Find where the given text appears and provide that cell's center as (x, y) coordinate. 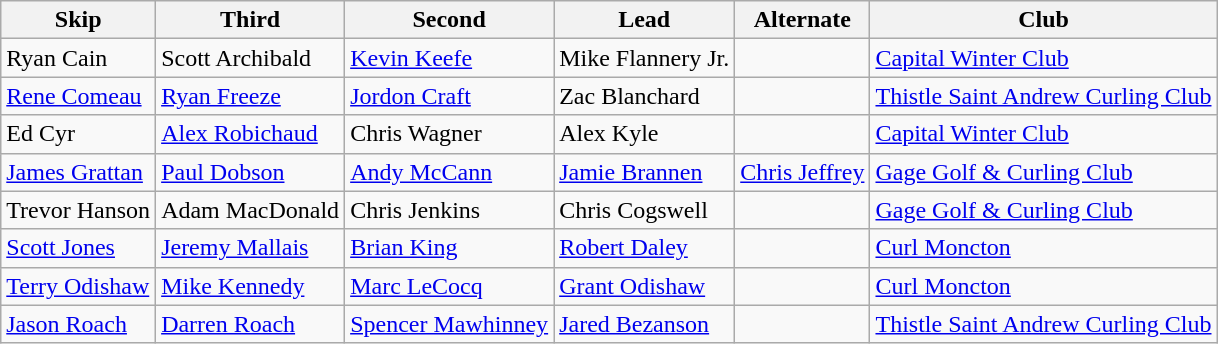
Chris Wagner (450, 134)
Jeremy Mallais (250, 248)
Robert Daley (644, 248)
Ryan Freeze (250, 96)
Chris Cogswell (644, 210)
Second (450, 20)
Spencer Mawhinney (450, 324)
Jason Roach (78, 324)
Andy McCann (450, 172)
Skip (78, 20)
Chris Jenkins (450, 210)
Terry Odishaw (78, 286)
Jared Bezanson (644, 324)
Brian King (450, 248)
Kevin Keefe (450, 58)
Jamie Brannen (644, 172)
Third (250, 20)
Chris Jeffrey (802, 172)
Adam MacDonald (250, 210)
Paul Dobson (250, 172)
Ed Cyr (78, 134)
Alex Robichaud (250, 134)
Ryan Cain (78, 58)
James Grattan (78, 172)
Scott Jones (78, 248)
Alternate (802, 20)
Scott Archibald (250, 58)
Grant Odishaw (644, 286)
Mike Flannery Jr. (644, 58)
Marc LeCocq (450, 286)
Mike Kennedy (250, 286)
Darren Roach (250, 324)
Club (1044, 20)
Lead (644, 20)
Jordon Craft (450, 96)
Alex Kyle (644, 134)
Rene Comeau (78, 96)
Zac Blanchard (644, 96)
Trevor Hanson (78, 210)
